Locate the cell with the specified text and output its [x, y] center coordinate. 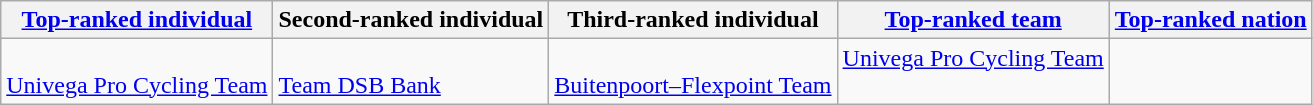
Top-ranked individual [137, 20]
Top-ranked nation [1210, 20]
Buitenpoort–Flexpoint Team [693, 72]
Team DSB Bank [411, 72]
Third-ranked individual [693, 20]
Second-ranked individual [411, 20]
Top-ranked team [973, 20]
